Return the [X, Y] coordinate for the center point of the cell that contains the specified text.  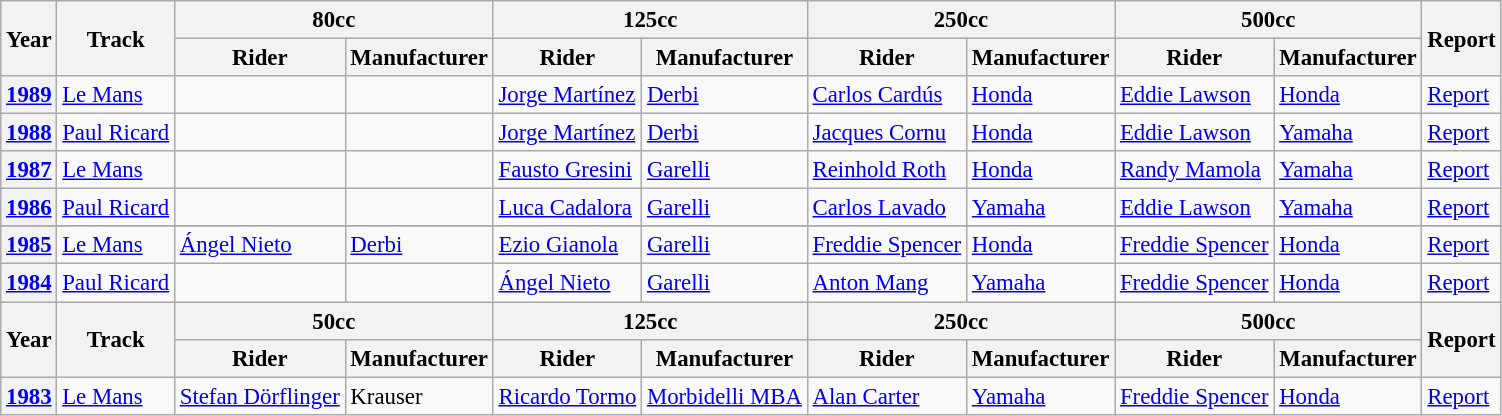
Krauser [419, 396]
Randy Mamola [1194, 170]
Anton Mang [886, 283]
Carlos Lavado [886, 208]
Reinhold Roth [886, 170]
Carlos Cardús [886, 95]
1989 [29, 95]
Morbidelli MBA [725, 396]
Alan Carter [886, 396]
Luca Cadalora [567, 208]
Ricardo Tormo [567, 396]
1987 [29, 170]
Jacques Cornu [886, 133]
Ezio Gianola [567, 245]
1985 [29, 245]
50cc [334, 321]
1984 [29, 283]
1988 [29, 133]
80cc [334, 20]
Stefan Dörflinger [260, 396]
1983 [29, 396]
1986 [29, 208]
Fausto Gresini [567, 170]
